Detect which cell encompasses the target text, then output its [X, Y] center coordinate. 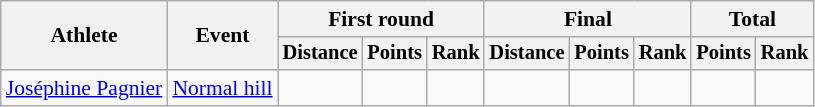
Normal hill [222, 88]
Final [588, 19]
Total [752, 19]
First round [382, 19]
Joséphine Pagnier [84, 88]
Athlete [84, 36]
Event [222, 36]
